Provide the (x, y) coordinate of the cell's center where the given text is located.  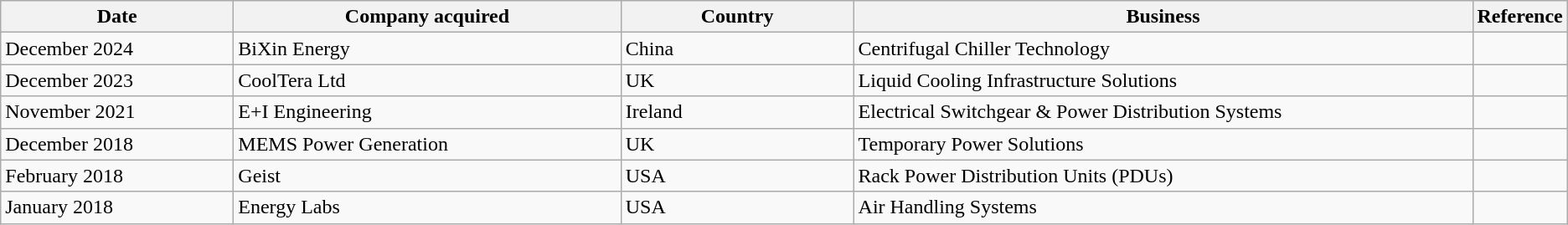
Date (117, 17)
February 2018 (117, 176)
Business (1163, 17)
Liquid Cooling Infrastructure Solutions (1163, 80)
CoolTera Ltd (427, 80)
Reference (1519, 17)
Electrical Switchgear & Power Distribution Systems (1163, 112)
Ireland (737, 112)
December 2024 (117, 49)
Company acquired (427, 17)
January 2018 (117, 207)
Temporary Power Solutions (1163, 144)
Rack Power Distribution Units (PDUs) (1163, 176)
November 2021 (117, 112)
BiXin Energy (427, 49)
December 2023 (117, 80)
China (737, 49)
E+I Engineering (427, 112)
MEMS Power Generation (427, 144)
Geist (427, 176)
Air Handling Systems (1163, 207)
Country (737, 17)
December 2018 (117, 144)
Energy Labs (427, 207)
Centrifugal Chiller Technology (1163, 49)
